Find where the given text appears and provide that cell's center as [X, Y] coordinate. 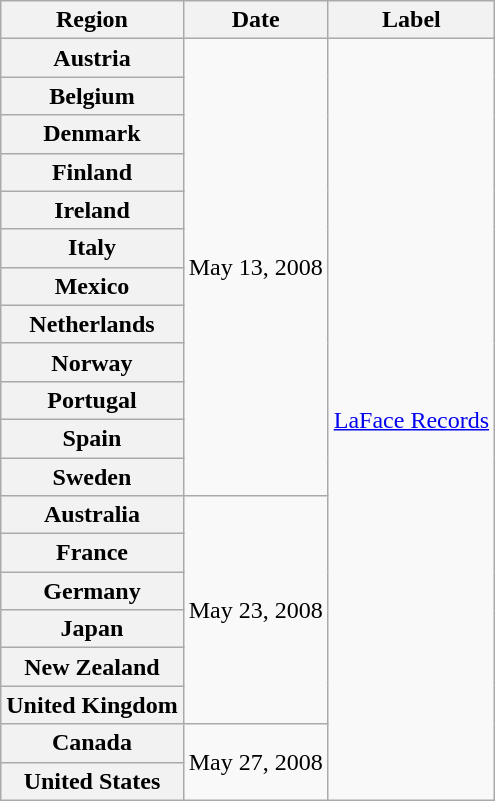
Finland [92, 172]
Portugal [92, 400]
Italy [92, 248]
Denmark [92, 134]
United Kingdom [92, 705]
Mexico [92, 286]
Norway [92, 362]
Netherlands [92, 324]
LaFace Records [411, 420]
Germany [92, 591]
Japan [92, 629]
Austria [92, 58]
New Zealand [92, 667]
Canada [92, 743]
Region [92, 20]
Australia [92, 515]
United States [92, 781]
May 13, 2008 [256, 268]
Sweden [92, 477]
Spain [92, 438]
Ireland [92, 210]
May 23, 2008 [256, 610]
May 27, 2008 [256, 762]
Date [256, 20]
Label [411, 20]
Belgium [92, 96]
France [92, 553]
